Search for the cell housing the specified text and yield its [x, y] center coordinate. 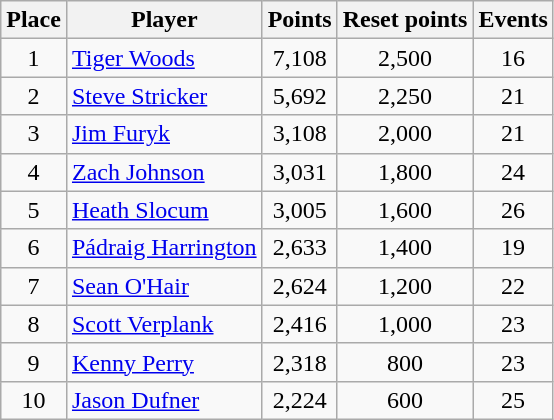
Pádraig Harrington [164, 248]
3,005 [300, 210]
26 [513, 210]
5,692 [300, 96]
Reset points [405, 20]
600 [405, 400]
Tiger Woods [164, 58]
Player [164, 20]
3,108 [300, 134]
1 [34, 58]
2 [34, 96]
2,624 [300, 286]
25 [513, 400]
Jason Dufner [164, 400]
7 [34, 286]
22 [513, 286]
9 [34, 362]
6 [34, 248]
Place [34, 20]
Sean O'Hair [164, 286]
Zach Johnson [164, 172]
3,031 [300, 172]
1,800 [405, 172]
1,200 [405, 286]
2,000 [405, 134]
1,400 [405, 248]
4 [34, 172]
7,108 [300, 58]
Kenny Perry [164, 362]
Heath Slocum [164, 210]
2,500 [405, 58]
2,224 [300, 400]
2,633 [300, 248]
10 [34, 400]
Jim Furyk [164, 134]
Scott Verplank [164, 324]
16 [513, 58]
Events [513, 20]
2,416 [300, 324]
5 [34, 210]
2,318 [300, 362]
8 [34, 324]
1,000 [405, 324]
1,600 [405, 210]
2,250 [405, 96]
Points [300, 20]
3 [34, 134]
800 [405, 362]
19 [513, 248]
24 [513, 172]
Steve Stricker [164, 96]
